Return [X, Y] of the center of cell containing provided text 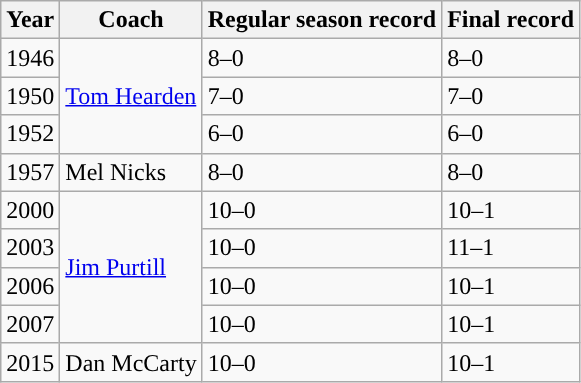
Tom Hearden [131, 96]
1952 [30, 134]
1950 [30, 96]
2006 [30, 286]
Regular season record [322, 20]
1946 [30, 58]
Coach [131, 20]
Mel Nicks [131, 172]
11–1 [511, 248]
2007 [30, 324]
Dan McCarty [131, 362]
2015 [30, 362]
2003 [30, 248]
Final record [511, 20]
2000 [30, 210]
Year [30, 20]
1957 [30, 172]
Jim Purtill [131, 267]
